Locate the cell with the specified text and output its (X, Y) center coordinate. 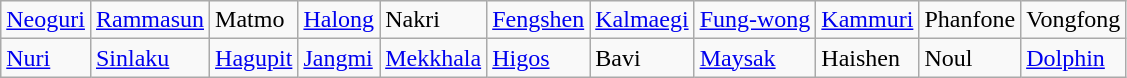
Bavi (642, 58)
Higos (538, 58)
Jangmi (339, 58)
Kalmaegi (642, 20)
Fengshen (538, 20)
Nuri (46, 58)
Noul (970, 58)
Phanfone (970, 20)
Dolphin (1074, 58)
Kammuri (868, 20)
Sinlaku (150, 58)
Mekkhala (434, 58)
Nakri (434, 20)
Fung-wong (755, 20)
Haishen (868, 58)
Matmo (254, 20)
Hagupit (254, 58)
Halong (339, 20)
Rammasun (150, 20)
Vongfong (1074, 20)
Neoguri (46, 20)
Maysak (755, 58)
